Return the [x, y] coordinate for the center point of the cell that contains the specified text.  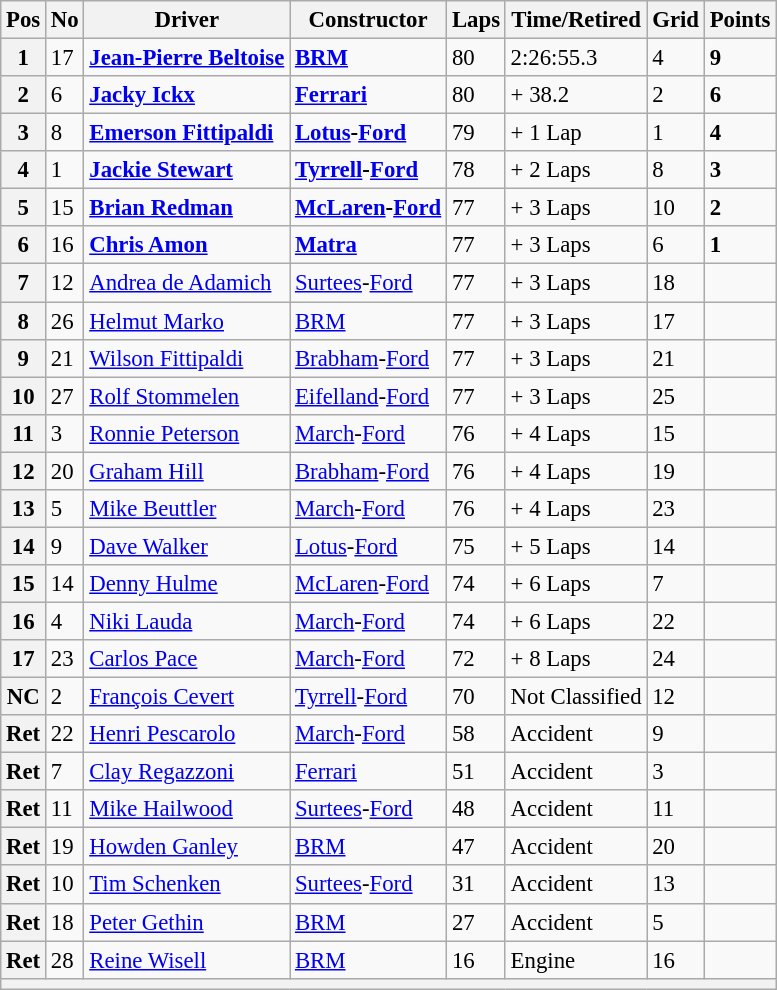
Eifelland-Ford [368, 396]
Peter Gethin [187, 922]
58 [476, 734]
Emerson Fittipaldi [187, 133]
NC [24, 697]
+ 2 Laps [576, 170]
+ 8 Laps [576, 659]
Tim Schenken [187, 885]
Matra [368, 245]
Time/Retired [576, 20]
2:26:55.3 [576, 58]
Andrea de Adamich [187, 283]
Jacky Ickx [187, 95]
Niki Lauda [187, 621]
Constructor [368, 20]
Helmut Marko [187, 321]
26 [65, 321]
Chris Amon [187, 245]
25 [676, 396]
+ 1 Lap [576, 133]
Ronnie Peterson [187, 433]
Clay Regazzoni [187, 772]
Graham Hill [187, 471]
Pos [24, 20]
Brian Redman [187, 208]
Denny Hulme [187, 584]
31 [476, 885]
Dave Walker [187, 546]
Jackie Stewart [187, 170]
47 [476, 847]
51 [476, 772]
75 [476, 546]
Rolf Stommelen [187, 396]
Henri Pescarolo [187, 734]
Mike Beuttler [187, 509]
70 [476, 697]
+ 38.2 [576, 95]
Mike Hailwood [187, 809]
Reine Wisell [187, 960]
Engine [576, 960]
Points [740, 20]
Grid [676, 20]
Laps [476, 20]
Howden Ganley [187, 847]
+ 5 Laps [576, 546]
François Cevert [187, 697]
Wilson Fittipaldi [187, 358]
48 [476, 809]
No [65, 20]
72 [476, 659]
79 [476, 133]
24 [676, 659]
Carlos Pace [187, 659]
Jean-Pierre Beltoise [187, 58]
28 [65, 960]
Not Classified [576, 697]
Driver [187, 20]
78 [476, 170]
